Return the (x, y) coordinate for the center point of the cell that contains the specified text.  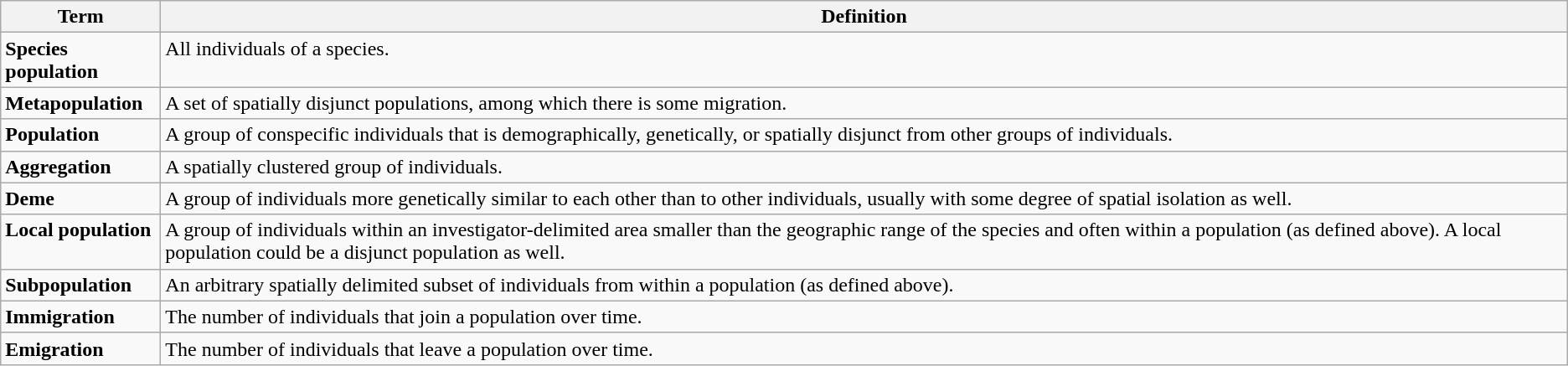
Subpopulation (80, 285)
Population (80, 135)
Term (80, 17)
Immigration (80, 317)
The number of individuals that leave a population over time. (864, 348)
Aggregation (80, 167)
Metapopulation (80, 103)
A group of individuals more genetically similar to each other than to other individuals, usually with some degree of spatial isolation as well. (864, 198)
A group of conspecific individuals that is demographically, genetically, or spatially disjunct from other groups of individuals. (864, 135)
A set of spatially disjunct populations, among which there is some migration. (864, 103)
Emigration (80, 348)
All individuals of a species. (864, 60)
Definition (864, 17)
Deme (80, 198)
Species population (80, 60)
Local population (80, 241)
An arbitrary spatially delimited subset of individuals from within a population (as defined above). (864, 285)
A spatially clustered group of individuals. (864, 167)
The number of individuals that join a population over time. (864, 317)
